Scan for the cell matching the given text and deliver its [x, y] coordinate at center. 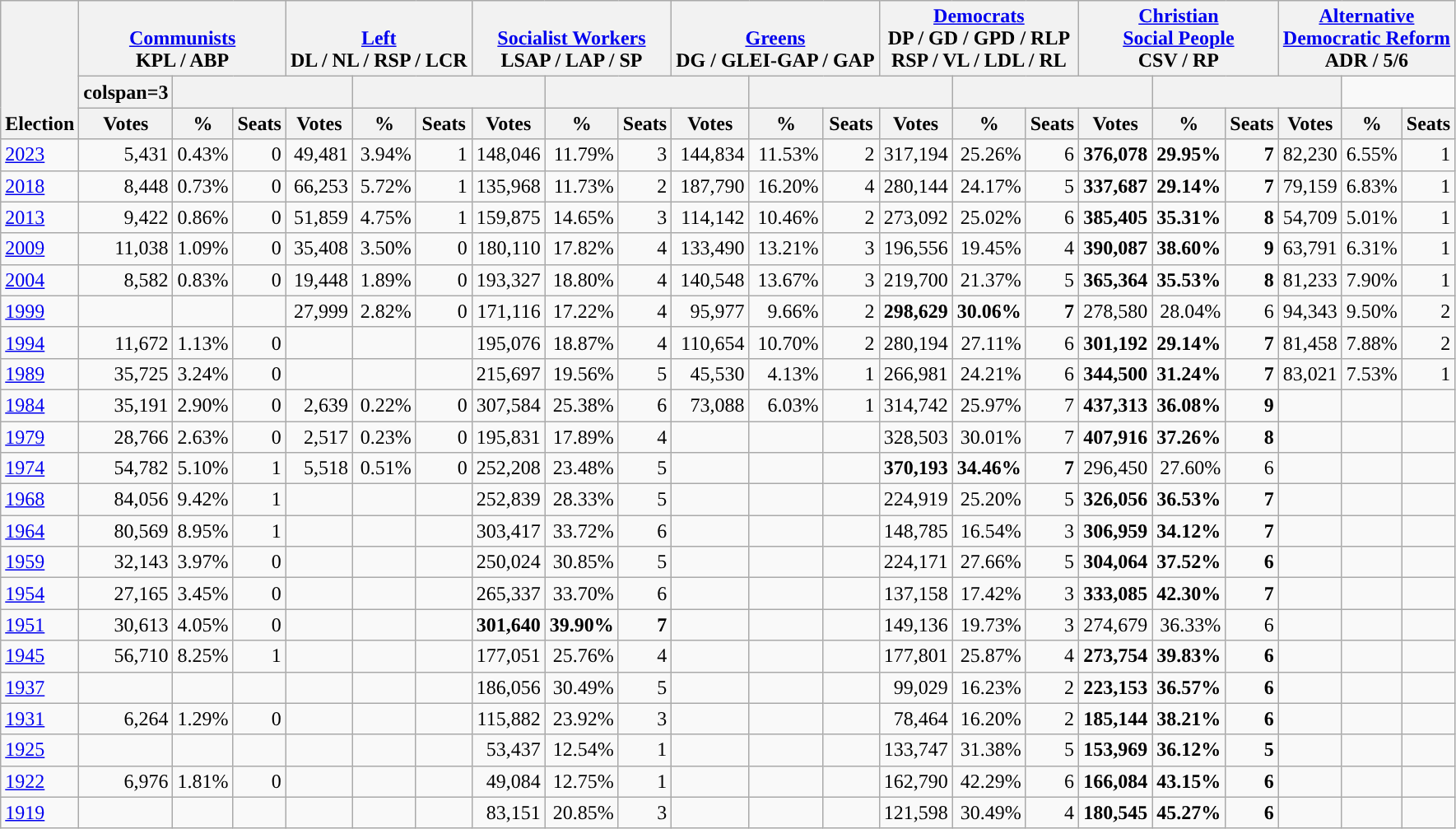
407,916 [1116, 437]
21.37% [989, 280]
31.38% [989, 750]
195,076 [509, 342]
2013 [40, 217]
215,697 [509, 374]
36.33% [1189, 625]
1.81% [202, 781]
9.66% [786, 311]
33.70% [581, 594]
7.88% [1371, 342]
2009 [40, 249]
5,518 [319, 468]
6,264 [126, 719]
1959 [40, 562]
390,087 [1116, 249]
56,710 [126, 656]
3.94% [384, 155]
63,791 [1310, 249]
1974 [40, 468]
27.11% [989, 342]
25.26% [989, 155]
28,766 [126, 437]
83,151 [509, 813]
80,569 [126, 531]
5.72% [384, 186]
35,191 [126, 405]
0.51% [384, 468]
81,233 [1310, 280]
1979 [40, 437]
27.66% [989, 562]
0.86% [202, 217]
159,875 [509, 217]
2023 [40, 155]
1922 [40, 781]
66,253 [319, 186]
CommunistsKPL / ABP [183, 39]
49,084 [509, 781]
18.87% [581, 342]
1925 [40, 750]
304,064 [1116, 562]
274,679 [1116, 625]
27.60% [1189, 468]
149,136 [915, 625]
36.53% [1189, 500]
8.25% [202, 656]
265,337 [509, 594]
11,672 [126, 342]
10.46% [786, 217]
34.46% [989, 468]
278,580 [1116, 311]
GreensDG / GLEI-GAP / GAP [775, 39]
54,709 [1310, 217]
219,700 [915, 280]
24.17% [989, 186]
42.30% [1189, 594]
53,437 [509, 750]
2004 [40, 280]
133,747 [915, 750]
31.24% [1189, 374]
17.22% [581, 311]
376,078 [1116, 155]
17.89% [581, 437]
35.31% [1189, 217]
16.54% [989, 531]
186,056 [509, 687]
18.80% [581, 280]
196,556 [915, 249]
328,503 [915, 437]
84,056 [126, 500]
3.50% [384, 249]
Election [40, 70]
1951 [40, 625]
34.12% [1189, 531]
9.42% [202, 500]
2,639 [319, 405]
5.10% [202, 468]
79,159 [1310, 186]
370,193 [915, 468]
306,959 [1116, 531]
83,021 [1310, 374]
23.48% [581, 468]
180,545 [1116, 813]
colspan=3 [126, 92]
148,785 [915, 531]
25.87% [989, 656]
29.95% [1189, 155]
35.53% [1189, 280]
28.33% [581, 500]
4.13% [786, 374]
99,029 [915, 687]
1.29% [202, 719]
27,165 [126, 594]
303,417 [509, 531]
1984 [40, 405]
2,517 [319, 437]
171,116 [509, 311]
51,859 [319, 217]
3.24% [202, 374]
16.23% [989, 687]
6,976 [126, 781]
195,831 [509, 437]
19,448 [319, 280]
45,530 [710, 374]
37.52% [1189, 562]
25.02% [989, 217]
166,084 [1116, 781]
AlternativeDemocratic ReformADR / 5/6 [1366, 39]
39.83% [1189, 656]
17.42% [989, 594]
25.76% [581, 656]
38.60% [1189, 249]
0.43% [202, 155]
224,171 [915, 562]
11.73% [581, 186]
19.73% [989, 625]
252,208 [509, 468]
7.53% [1371, 374]
307,584 [509, 405]
180,110 [509, 249]
37.26% [1189, 437]
43.15% [1189, 781]
30.01% [989, 437]
28.04% [1189, 311]
ChristianSocial PeopleCSV / RP [1179, 39]
280,194 [915, 342]
185,144 [1116, 719]
273,754 [1116, 656]
223,153 [1116, 687]
115,882 [509, 719]
250,024 [509, 562]
0.23% [384, 437]
6.31% [1371, 249]
54,782 [126, 468]
273,092 [915, 217]
36.57% [1189, 687]
8,582 [126, 280]
162,790 [915, 781]
298,629 [915, 311]
1999 [40, 311]
30.85% [581, 562]
Socialist WorkersLSAP / LAP / SP [571, 39]
6.03% [786, 405]
1931 [40, 719]
33.72% [581, 531]
7.90% [1371, 280]
6.83% [1371, 186]
148,046 [509, 155]
95,977 [710, 311]
4.05% [202, 625]
1954 [40, 594]
1989 [40, 374]
6.55% [1371, 155]
280,144 [915, 186]
LeftDL / NL / RSP / LCR [379, 39]
1919 [40, 813]
9.50% [1371, 311]
45.27% [1189, 813]
12.75% [581, 781]
39.90% [581, 625]
333,085 [1116, 594]
1.89% [384, 280]
73,088 [710, 405]
82,230 [1310, 155]
266,981 [915, 374]
144,834 [710, 155]
25.20% [989, 500]
32,143 [126, 562]
224,919 [915, 500]
2.90% [202, 405]
38.21% [1189, 719]
13.21% [786, 249]
1937 [40, 687]
140,548 [710, 280]
49,481 [319, 155]
3.45% [202, 594]
35,725 [126, 374]
0.83% [202, 280]
19.56% [581, 374]
24.21% [989, 374]
36.12% [1189, 750]
344,500 [1116, 374]
11.53% [786, 155]
1968 [40, 500]
78,464 [915, 719]
25.38% [581, 405]
135,968 [509, 186]
9,422 [126, 217]
3.97% [202, 562]
0.22% [384, 405]
2018 [40, 186]
153,969 [1116, 750]
25.97% [989, 405]
30.06% [989, 311]
385,405 [1116, 217]
326,056 [1116, 500]
296,450 [1116, 468]
437,313 [1116, 405]
30,613 [126, 625]
17.82% [581, 249]
110,654 [710, 342]
5,431 [126, 155]
20.85% [581, 813]
2.63% [202, 437]
365,364 [1116, 280]
177,801 [915, 656]
2.82% [384, 311]
1.13% [202, 342]
35,408 [319, 249]
4.75% [384, 217]
11.79% [581, 155]
301,192 [1116, 342]
317,194 [915, 155]
114,142 [710, 217]
19.45% [989, 249]
36.08% [1189, 405]
301,640 [509, 625]
177,051 [509, 656]
1.09% [202, 249]
11,038 [126, 249]
1964 [40, 531]
8,448 [126, 186]
0.73% [202, 186]
133,490 [710, 249]
121,598 [915, 813]
42.29% [989, 781]
13.67% [786, 280]
1994 [40, 342]
5.01% [1371, 217]
193,327 [509, 280]
314,742 [915, 405]
1945 [40, 656]
81,458 [1310, 342]
14.65% [581, 217]
DemocratsDP / GD / GPD / RLPRSP / VL / LDL / RL [979, 39]
27,999 [319, 311]
23.92% [581, 719]
187,790 [710, 186]
10.70% [786, 342]
137,158 [915, 594]
12.54% [581, 750]
252,839 [509, 500]
94,343 [1310, 311]
337,687 [1116, 186]
8.95% [202, 531]
